Capture the cell that displays the provided text and extract its [x, y] central coordinate. 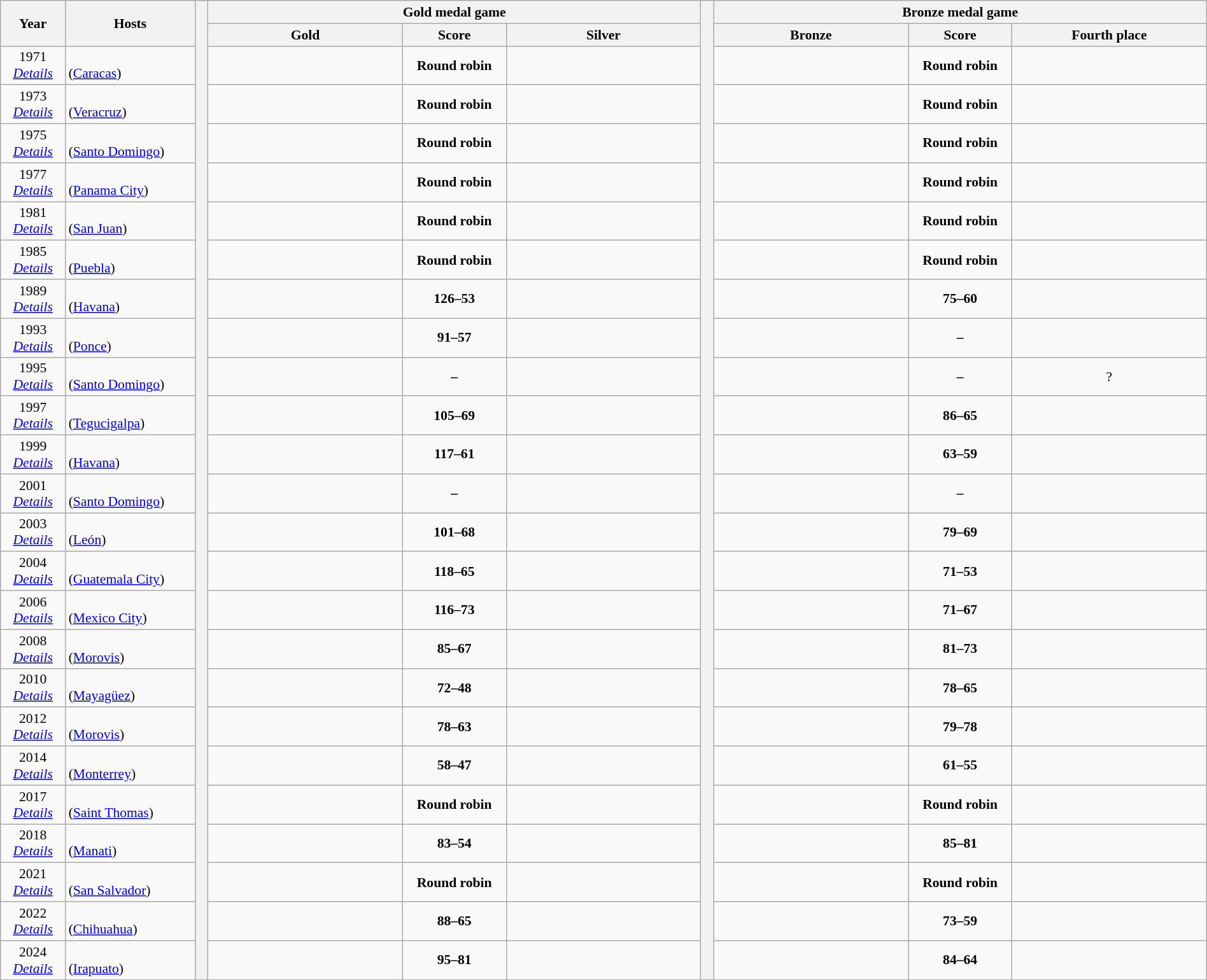
1971 Details [33, 65]
85–81 [960, 844]
(Manati) [131, 844]
78–65 [960, 687]
Bronze medal game [960, 12]
117–61 [455, 454]
101–68 [455, 532]
81–73 [960, 649]
2021 Details [33, 882]
Gold medal game [455, 12]
75–60 [960, 299]
58–47 [455, 766]
2012 Details [33, 727]
Silver [603, 35]
(León) [131, 532]
2008 Details [33, 649]
85–67 [455, 649]
(Puebla) [131, 260]
2006 Details [33, 610]
2001 Details [33, 494]
2024 Details [33, 960]
(Tegucigalpa) [131, 416]
(Saint Thomas) [131, 804]
73–59 [960, 921]
(Panama City) [131, 182]
126–53 [455, 299]
86–65 [960, 416]
2010 Details [33, 687]
95–81 [455, 960]
1993 Details [33, 337]
2004 Details [33, 571]
(Mexico City) [131, 610]
79–69 [960, 532]
1973 Details [33, 104]
1985 Details [33, 260]
1989 Details [33, 299]
(San Salvador) [131, 882]
79–78 [960, 727]
Hosts [131, 23]
1977 Details [33, 182]
1981 Details [33, 221]
1975 Details [33, 144]
(Mayagüez) [131, 687]
(Chihuahua) [131, 921]
Fourth place [1110, 35]
2022 Details [33, 921]
116–73 [455, 610]
91–57 [455, 337]
Year [33, 23]
78–63 [455, 727]
? [1110, 377]
105–69 [455, 416]
(Monterrey) [131, 766]
84–64 [960, 960]
(Ponce) [131, 337]
1997 Details [33, 416]
(Irapuato) [131, 960]
88–65 [455, 921]
1995 Details [33, 377]
1999 Details [33, 454]
83–54 [455, 844]
Gold [306, 35]
(Caracas) [131, 65]
71–53 [960, 571]
63–59 [960, 454]
(Guatemala City) [131, 571]
2003 Details [33, 532]
2014 Details [33, 766]
61–55 [960, 766]
71–67 [960, 610]
118–65 [455, 571]
2017 Details [33, 804]
2018 Details [33, 844]
(San Juan) [131, 221]
72–48 [455, 687]
(Veracruz) [131, 104]
Bronze [811, 35]
